Scan for the cell matching the given text and deliver its [X, Y] coordinate at center. 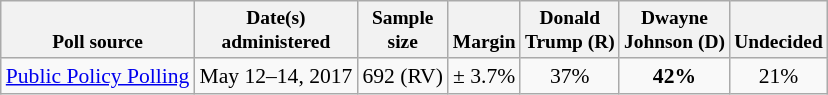
Date(s)administered [276, 30]
DwayneJohnson (D) [674, 30]
± 3.7% [484, 76]
21% [779, 76]
42% [674, 76]
Samplesize [402, 30]
DonaldTrump (R) [570, 30]
692 (RV) [402, 76]
Poll source [98, 30]
May 12–14, 2017 [276, 76]
Public Policy Polling [98, 76]
37% [570, 76]
Margin [484, 30]
Undecided [779, 30]
